Identify which cell holds the provided text, then report its [X, Y] central coordinate. 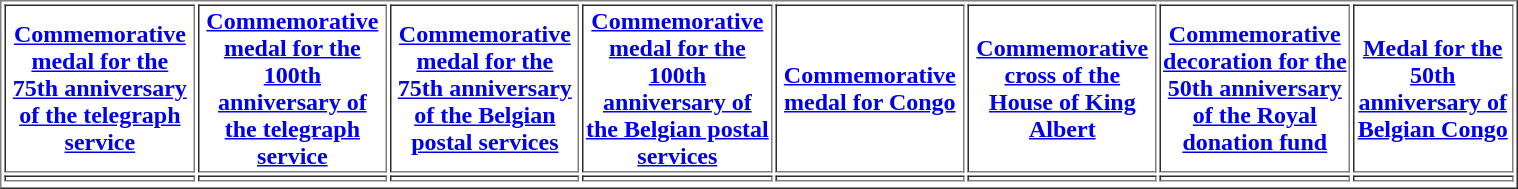
Commemorative medal for Congo [870, 88]
Commemorative medal for the 100th anniversary of the Belgian postal services [678, 88]
Commemorative medal for the 75th anniversary of the Belgian postal services [484, 88]
Medal for the 50th anniversary of Belgian Congo [1433, 88]
Commemorative cross of the House of King Albert [1062, 88]
Commemorative decoration for the 50th anniversary of the Royal donation fund [1254, 88]
Commemorative medal for the 75th anniversary of the telegraph service [100, 88]
Commemorative medal for the 100th anniversary of the telegraph service [292, 88]
